Capture the cell that displays the provided text and extract its [X, Y] central coordinate. 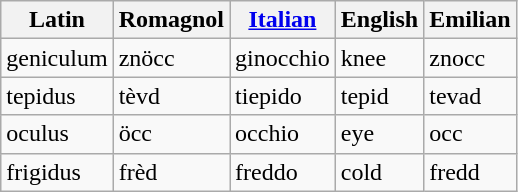
Italian [283, 20]
occhio [283, 134]
English [379, 20]
znöcc [171, 58]
frigidus [57, 172]
tèvd [171, 96]
frèd [171, 172]
tepidus [57, 96]
fredd [470, 172]
cold [379, 172]
Romagnol [171, 20]
knee [379, 58]
znocc [470, 58]
geniculum [57, 58]
tiepido [283, 96]
eye [379, 134]
tevad [470, 96]
oculus [57, 134]
öcc [171, 134]
ginocchio [283, 58]
tepid [379, 96]
Latin [57, 20]
freddo [283, 172]
occ [470, 134]
Emilian [470, 20]
